Return (x, y) of the center of cell containing provided text 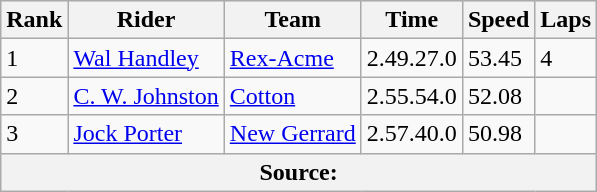
52.08 (498, 96)
3 (34, 134)
Laps (566, 20)
50.98 (498, 134)
2.57.40.0 (412, 134)
Rider (146, 20)
Rex-Acme (292, 58)
4 (566, 58)
Source: (299, 172)
Rank (34, 20)
2 (34, 96)
2.55.54.0 (412, 96)
Speed (498, 20)
Jock Porter (146, 134)
C. W. Johnston (146, 96)
Time (412, 20)
Wal Handley (146, 58)
2.49.27.0 (412, 58)
1 (34, 58)
Cotton (292, 96)
53.45 (498, 58)
Team (292, 20)
New Gerrard (292, 134)
